Find where the given text appears and provide that cell's center as (x, y) coordinate. 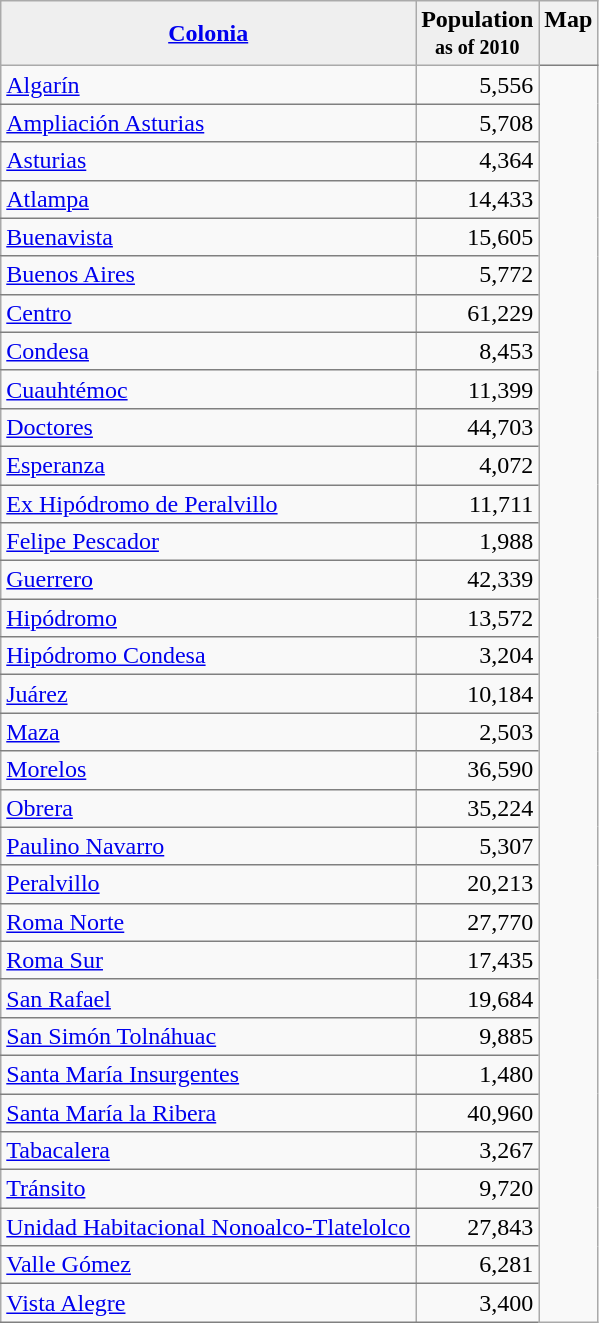
27,770 (478, 922)
Buenavista (208, 237)
Obrera (208, 808)
Hipódromo Condesa (208, 656)
Hipódromo (208, 618)
Doctores (208, 427)
Asturias (208, 161)
1,480 (478, 1074)
Cuauhtémoc (208, 389)
Maza (208, 732)
San Simón Tolnáhuac (208, 1036)
Roma Norte (208, 922)
2,503 (478, 732)
Vista Alegre (208, 1303)
Valle Gómez (208, 1265)
40,960 (478, 1113)
Paulino Navarro (208, 846)
Centro (208, 313)
9,720 (478, 1189)
11,399 (478, 389)
42,339 (478, 580)
17,435 (478, 960)
Santa María Insurgentes (208, 1074)
13,572 (478, 618)
4,364 (478, 161)
Atlampa (208, 199)
5,708 (478, 123)
36,590 (478, 770)
4,072 (478, 465)
Morelos (208, 770)
9,885 (478, 1036)
Algarín (208, 85)
11,711 (478, 503)
Santa María la Ribera (208, 1113)
Colonia (208, 34)
3,400 (478, 1303)
Ex Hipódromo de Peralvillo (208, 503)
27,843 (478, 1227)
8,453 (478, 351)
5,307 (478, 846)
19,684 (478, 998)
61,229 (478, 313)
Felipe Pescador (208, 542)
35,224 (478, 808)
3,204 (478, 656)
Unidad Habitacional Nonoalco-Tlatelolco (208, 1227)
San Rafael (208, 998)
Peralvillo (208, 884)
6,281 (478, 1265)
1,988 (478, 542)
5,772 (478, 275)
Buenos Aires (208, 275)
Juárez (208, 694)
44,703 (478, 427)
Tránsito (208, 1189)
14,433 (478, 199)
Esperanza (208, 465)
10,184 (478, 694)
3,267 (478, 1151)
Population as of 2010 (478, 34)
5,556 (478, 85)
Tabacalera (208, 1151)
20,213 (478, 884)
Ampliación Asturias (208, 123)
Map (568, 34)
Guerrero (208, 580)
Roma Sur (208, 960)
Condesa (208, 351)
15,605 (478, 237)
